Scan for the cell matching the given text and deliver its [x, y] coordinate at center. 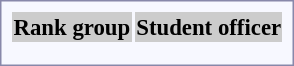
Rank group [72, 27]
Student officer [209, 27]
